From the cell containing the given text, extract its center point as (X, Y) coordinate. 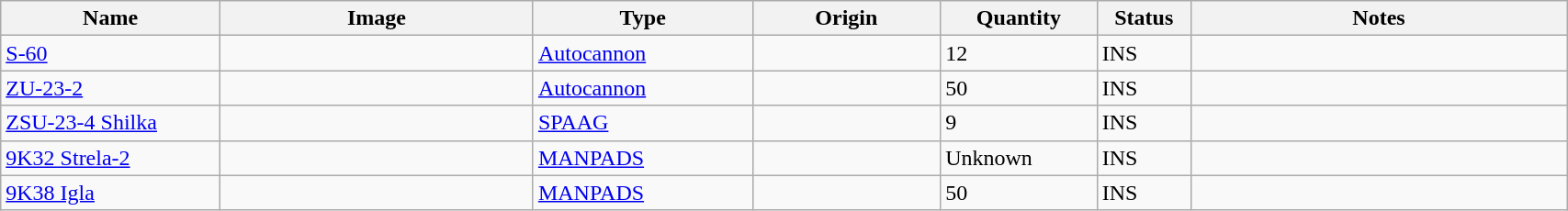
Type (643, 18)
ZU-23-2 (110, 88)
S-60 (110, 53)
12 (1019, 53)
Name (110, 18)
Notes (1378, 18)
Unknown (1019, 158)
Quantity (1019, 18)
9 (1019, 123)
Status (1144, 18)
9K38 Igla (110, 193)
9K32 Strela-2 (110, 158)
Origin (847, 18)
SPAAG (643, 123)
ZSU-23-4 Shilka (110, 123)
Image (377, 18)
